Return the [x, y] coordinate for the center point of the cell that contains the specified text.  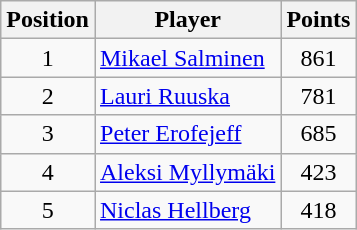
Position [48, 20]
423 [318, 172]
Points [318, 20]
4 [48, 172]
861 [318, 58]
2 [48, 96]
Aleksi Myllymäki [187, 172]
1 [48, 58]
5 [48, 210]
418 [318, 210]
685 [318, 134]
Niclas Hellberg [187, 210]
Lauri Ruuska [187, 96]
Peter Erofejeff [187, 134]
Player [187, 20]
3 [48, 134]
781 [318, 96]
Mikael Salminen [187, 58]
